Scan for the cell matching the given text and deliver its [x, y] coordinate at center. 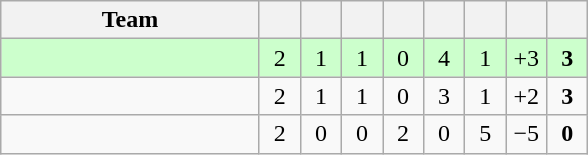
−5 [526, 134]
5 [486, 134]
+2 [526, 96]
+3 [526, 58]
Team [130, 20]
4 [444, 58]
